Find where the given text appears and provide that cell's center as [X, Y] coordinate. 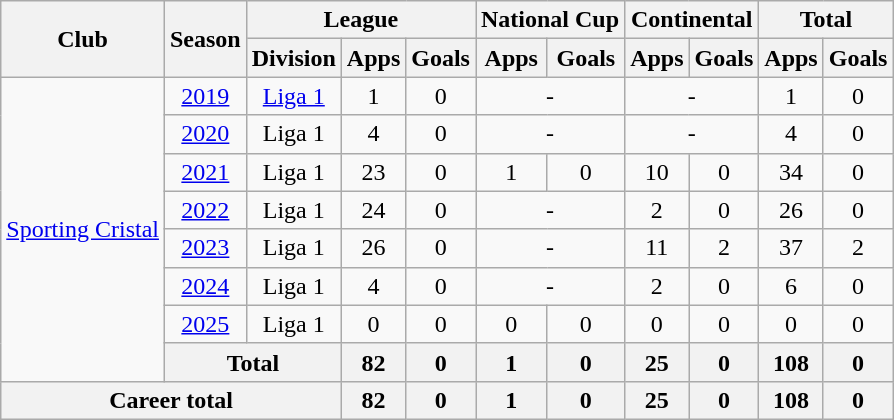
37 [791, 248]
6 [791, 286]
Division [294, 58]
34 [791, 172]
Sporting Cristal [83, 229]
Season [205, 39]
2025 [205, 324]
Career total [172, 400]
10 [657, 172]
2023 [205, 248]
2022 [205, 210]
National Cup [550, 20]
2021 [205, 172]
23 [373, 172]
Club [83, 39]
League [360, 20]
2019 [205, 96]
2020 [205, 134]
Continental [692, 20]
24 [373, 210]
11 [657, 248]
2024 [205, 286]
